For the text-containing cell, return its midpoint in (x, y) coordinate format. 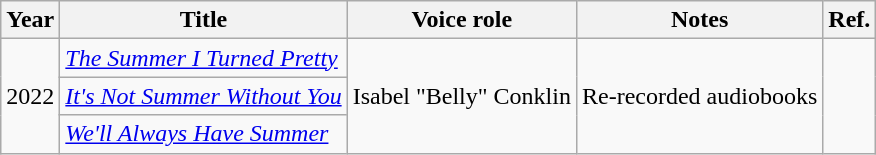
Voice role (462, 20)
Re-recorded audiobooks (699, 96)
Ref. (850, 20)
We'll Always Have Summer (204, 134)
Isabel "Belly" Conklin (462, 96)
Year (30, 20)
The Summer I Turned Pretty (204, 58)
It's Not Summer Without You (204, 96)
Notes (699, 20)
Title (204, 20)
2022 (30, 96)
